Extract the [X, Y] coordinate from the center of the cell holding the provided text.  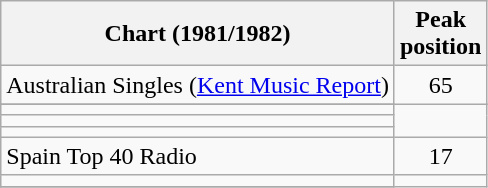
Spain Top 40 Radio [198, 156]
65 [440, 85]
Australian Singles (Kent Music Report) [198, 85]
Chart (1981/1982) [198, 34]
Peakposition [440, 34]
17 [440, 156]
